Scan for the cell matching the given text and deliver its [X, Y] coordinate at center. 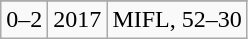
2017 [78, 20]
0–2 [24, 20]
MIFL, 52–30 [177, 20]
